Determine the [X, Y] coordinate at the center of the cell enclosing the given text.  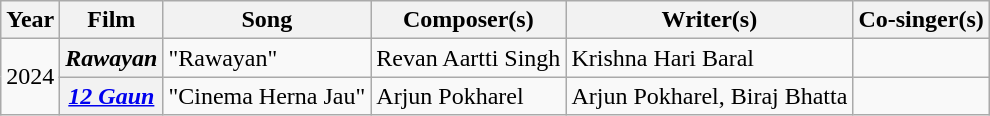
Revan Aartti Singh [468, 58]
Rawayan [112, 58]
Film [112, 20]
Song [267, 20]
Arjun Pokharel [468, 96]
Arjun Pokharel, Biraj Bhatta [710, 96]
"Cinema Herna Jau" [267, 96]
2024 [30, 77]
Krishna Hari Baral [710, 58]
Co-singer(s) [921, 20]
Composer(s) [468, 20]
Year [30, 20]
12 Gaun [112, 96]
Writer(s) [710, 20]
"Rawayan" [267, 58]
